Determine the [X, Y] coordinate at the center of the cell enclosing the given text.  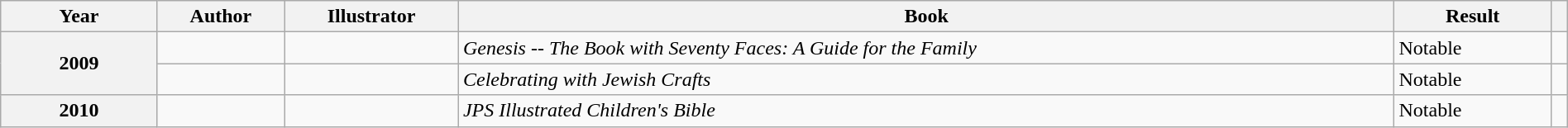
2009 [79, 64]
Year [79, 17]
Author [220, 17]
JPS Illustrated Children's Bible [926, 111]
Result [1472, 17]
Illustrator [372, 17]
Book [926, 17]
Celebrating with Jewish Crafts [926, 79]
2010 [79, 111]
Genesis -- The Book with Seventy Faces: A Guide for the Family [926, 48]
